Search for the cell housing the specified text and yield its [x, y] center coordinate. 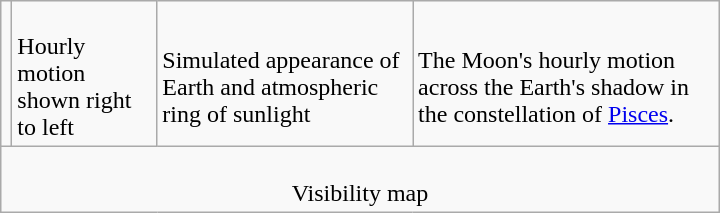
Hourly motion shown right to left [84, 74]
Simulated appearance of Earth and atmospheric ring of sunlight [285, 74]
Visibility map [360, 180]
The Moon's hourly motion across the Earth's shadow in the constellation of Pisces. [566, 74]
